Pinpoint the cell where the given text exists, returning its [X, Y] midpoint coordinate. 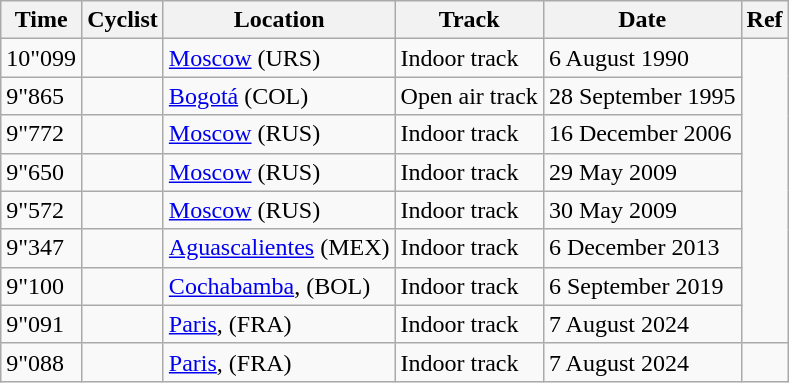
Ref [764, 20]
9"572 [42, 210]
Aguascalientes (MEX) [279, 248]
Cyclist [123, 20]
9"865 [42, 96]
Track [469, 20]
9"091 [42, 324]
9"772 [42, 134]
30 May 2009 [642, 210]
9"650 [42, 172]
29 May 2009 [642, 172]
Open air track [469, 96]
Date [642, 20]
9"088 [42, 362]
16 December 2006 [642, 134]
9"100 [42, 286]
Bogotá (COL) [279, 96]
6 August 1990 [642, 58]
Moscow (URS) [279, 58]
Location [279, 20]
9"347 [42, 248]
Cochabamba, (BOL) [279, 286]
6 September 2019 [642, 286]
10"099 [42, 58]
Time [42, 20]
28 September 1995 [642, 96]
6 December 2013 [642, 248]
